Output the [X, Y] coordinate of the center of the cell containing the given text.  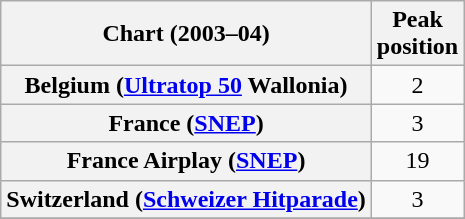
19 [417, 161]
Peak position [417, 34]
Belgium (Ultratop 50 Wallonia) [186, 85]
France (SNEP) [186, 123]
Chart (2003–04) [186, 34]
2 [417, 85]
France Airplay (SNEP) [186, 161]
Switzerland (Schweizer Hitparade) [186, 199]
